Provide the (X, Y) coordinate of the cell's center where the given text is located.  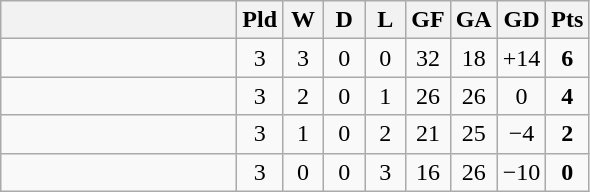
6 (568, 58)
D (344, 20)
25 (474, 134)
4 (568, 96)
GD (522, 20)
−10 (522, 172)
Pts (568, 20)
16 (428, 172)
+14 (522, 58)
−4 (522, 134)
18 (474, 58)
Pld (260, 20)
GA (474, 20)
W (304, 20)
L (386, 20)
GF (428, 20)
21 (428, 134)
32 (428, 58)
